For the text-containing cell, return its midpoint in (X, Y) coordinate format. 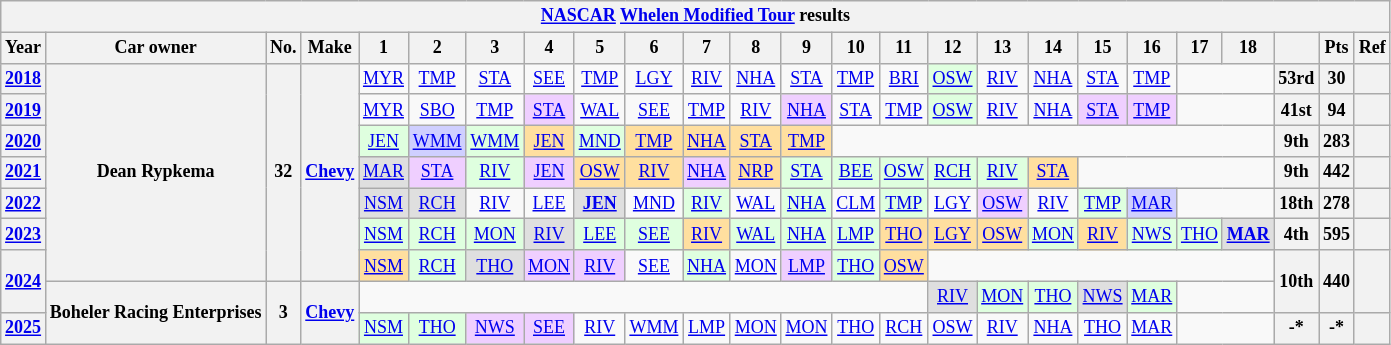
Year (24, 48)
2023 (24, 234)
13 (1002, 48)
283 (1337, 140)
12 (952, 48)
17 (1200, 48)
No. (284, 48)
2021 (24, 172)
11 (904, 48)
Pts (1337, 48)
4th (1296, 234)
10th (1296, 281)
2018 (24, 78)
2024 (24, 281)
NASCAR Whelen Modified Tour results (696, 16)
18 (1248, 48)
9 (806, 48)
CLM (856, 204)
16 (1152, 48)
10 (856, 48)
1 (384, 48)
15 (1102, 48)
Boheler Racing Enterprises (155, 312)
Make (330, 48)
440 (1337, 281)
BEE (856, 172)
94 (1337, 110)
Ref (1372, 48)
SBO (437, 110)
2020 (24, 140)
2022 (24, 204)
30 (1337, 78)
595 (1337, 234)
2019 (24, 110)
278 (1337, 204)
14 (1054, 48)
2025 (24, 328)
8 (756, 48)
4 (550, 48)
442 (1337, 172)
BRI (904, 78)
Car owner (155, 48)
Dean Rypkema (155, 172)
53rd (1296, 78)
32 (284, 172)
2 (437, 48)
5 (600, 48)
41st (1296, 110)
18th (1296, 204)
6 (654, 48)
7 (707, 48)
NRP (756, 172)
